Find where the given text appears and provide that cell's center as [x, y] coordinate. 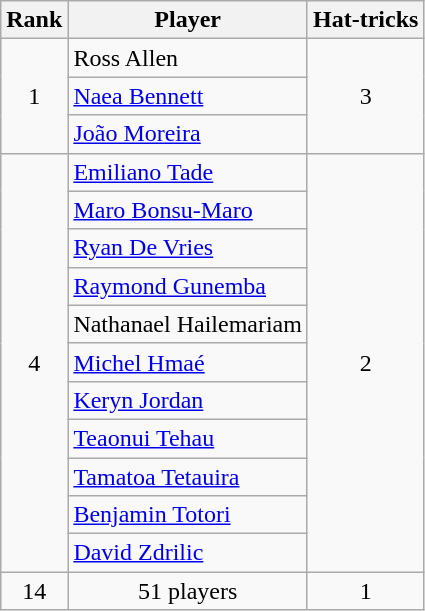
Maro Bonsu-Maro [188, 210]
Michel Hmaé [188, 362]
Rank [34, 20]
Teaonui Tehau [188, 438]
14 [34, 591]
Player [188, 20]
Benjamin Totori [188, 515]
Naea Bennett [188, 96]
Nathanael Hailemariam [188, 324]
João Moreira [188, 134]
2 [365, 362]
Hat-tricks [365, 20]
Keryn Jordan [188, 400]
Tamatoa Tetauira [188, 477]
David Zdrilic [188, 553]
Emiliano Tade [188, 172]
Raymond Gunemba [188, 286]
3 [365, 96]
Ross Allen [188, 58]
Ryan De Vries [188, 248]
51 players [188, 591]
4 [34, 362]
